Provide the (X, Y) coordinate of the cell's center where the given text is located.  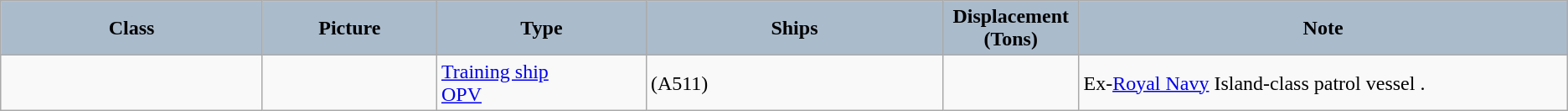
Displacement (Tons) (1010, 29)
Type (541, 29)
Picture (349, 29)
Ex-Royal Navy Island-class patrol vessel . (1323, 82)
Note (1323, 29)
Training shipOPV (541, 82)
(A511) (794, 82)
Ships (794, 29)
Class (132, 29)
